Locate the cell with the specified text and output its (x, y) center coordinate. 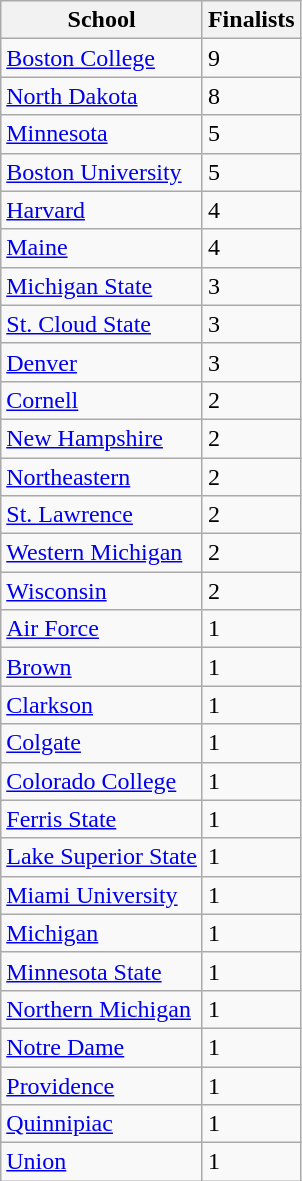
School (102, 20)
Michigan (102, 933)
Northeastern (102, 477)
Clarkson (102, 705)
Providence (102, 1085)
8 (251, 96)
Cornell (102, 400)
Lake Superior State (102, 857)
Minnesota (102, 134)
Union (102, 1162)
Notre Dame (102, 1047)
Colgate (102, 743)
New Hampshire (102, 438)
Brown (102, 667)
Denver (102, 362)
9 (251, 58)
Ferris State (102, 819)
St. Lawrence (102, 515)
Northern Michigan (102, 1009)
Finalists (251, 20)
Minnesota State (102, 971)
Western Michigan (102, 553)
St. Cloud State (102, 324)
Maine (102, 248)
Michigan State (102, 286)
Colorado College (102, 781)
North Dakota (102, 96)
Boston University (102, 172)
Wisconsin (102, 591)
Boston College (102, 58)
Quinnipiac (102, 1124)
Harvard (102, 210)
Miami University (102, 895)
Air Force (102, 629)
